Locate the cell with the specified text and output its (x, y) center coordinate. 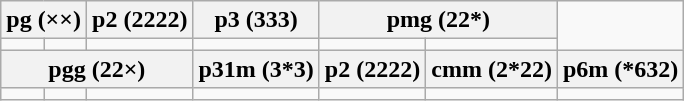
pg (××) (44, 20)
cmm (2*22) (492, 69)
p6m (*632) (620, 69)
pmg (22*) (438, 20)
p3 (333) (256, 20)
p31m (3*3) (256, 69)
pgg (22×) (97, 69)
